Find where the given text appears and provide that cell's center as [X, Y] coordinate. 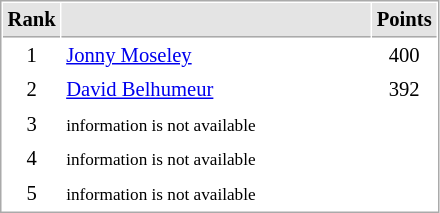
Jonny Moseley [216, 56]
5 [32, 194]
4 [32, 158]
David Belhumeur [216, 90]
400 [404, 56]
1 [32, 56]
Points [404, 20]
3 [32, 124]
2 [32, 90]
Rank [32, 20]
392 [404, 90]
